Identify which cell holds the provided text, then report its (X, Y) central coordinate. 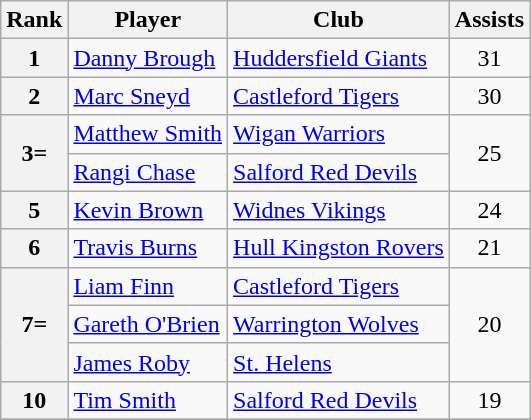
Assists (489, 20)
Liam Finn (148, 286)
5 (34, 210)
Hull Kingston Rovers (339, 248)
19 (489, 400)
Rangi Chase (148, 172)
25 (489, 153)
20 (489, 324)
6 (34, 248)
10 (34, 400)
Travis Burns (148, 248)
Danny Brough (148, 58)
St. Helens (339, 362)
Widnes Vikings (339, 210)
3= (34, 153)
24 (489, 210)
31 (489, 58)
James Roby (148, 362)
Matthew Smith (148, 134)
Wigan Warriors (339, 134)
Huddersfield Giants (339, 58)
Player (148, 20)
Gareth O'Brien (148, 324)
Club (339, 20)
Warrington Wolves (339, 324)
Marc Sneyd (148, 96)
7= (34, 324)
21 (489, 248)
1 (34, 58)
Kevin Brown (148, 210)
2 (34, 96)
30 (489, 96)
Rank (34, 20)
Tim Smith (148, 400)
